Provide the [x, y] coordinate of the cell's center where the given text is located.  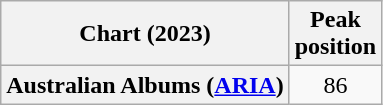
86 [335, 85]
Peakposition [335, 34]
Australian Albums (ARIA) [145, 85]
Chart (2023) [145, 34]
